Return (X, Y) of the center of cell containing provided text 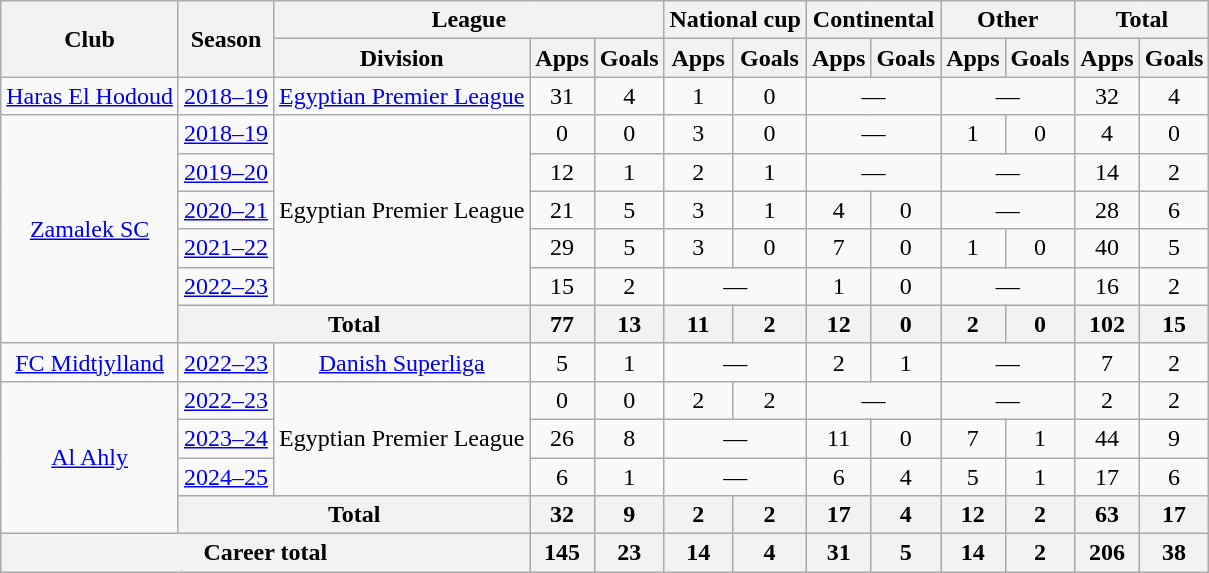
Haras El Hodoud (90, 96)
Career total (266, 553)
21 (562, 210)
16 (1107, 286)
Al Ahly (90, 457)
77 (562, 324)
26 (562, 438)
Zamalek SC (90, 229)
Other (1008, 20)
63 (1107, 515)
Season (226, 39)
40 (1107, 248)
102 (1107, 324)
National cup (735, 20)
League (469, 20)
Danish Superliga (402, 362)
13 (629, 324)
Division (402, 58)
8 (629, 438)
2023–24 (226, 438)
2019–20 (226, 172)
FC Midtjylland (90, 362)
2020–21 (226, 210)
44 (1107, 438)
145 (562, 553)
28 (1107, 210)
29 (562, 248)
206 (1107, 553)
2024–25 (226, 477)
2021–22 (226, 248)
23 (629, 553)
38 (1174, 553)
Club (90, 39)
Continental (873, 20)
